Return the (X, Y) coordinate for the center point of the cell that contains the specified text.  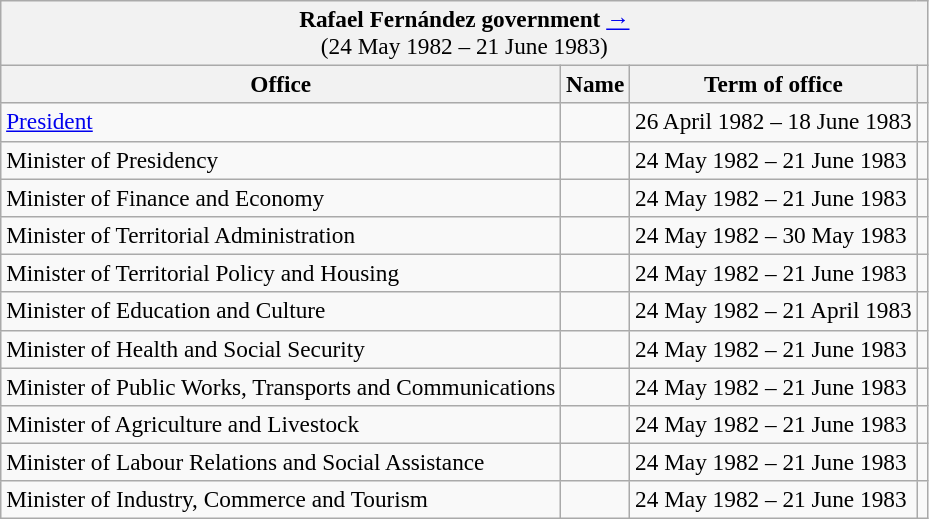
Name (596, 84)
Office (281, 84)
President (281, 122)
Minister of Territorial Policy and Housing (281, 273)
26 April 1982 – 18 June 1983 (774, 122)
Minister of Education and Culture (281, 311)
Minister of Finance and Economy (281, 197)
Minister of Territorial Administration (281, 235)
24 May 1982 – 21 April 1983 (774, 311)
Minister of Public Works, Transports and Communications (281, 386)
Rafael Fernández government →(24 May 1982 – 21 June 1983) (464, 32)
Minister of Labour Relations and Social Assistance (281, 462)
Minister of Agriculture and Livestock (281, 424)
Minister of Health and Social Security (281, 349)
Minister of Industry, Commerce and Tourism (281, 500)
Term of office (774, 84)
Minister of Presidency (281, 160)
24 May 1982 – 30 May 1983 (774, 235)
